Identify which cell holds the provided text, then report its (x, y) central coordinate. 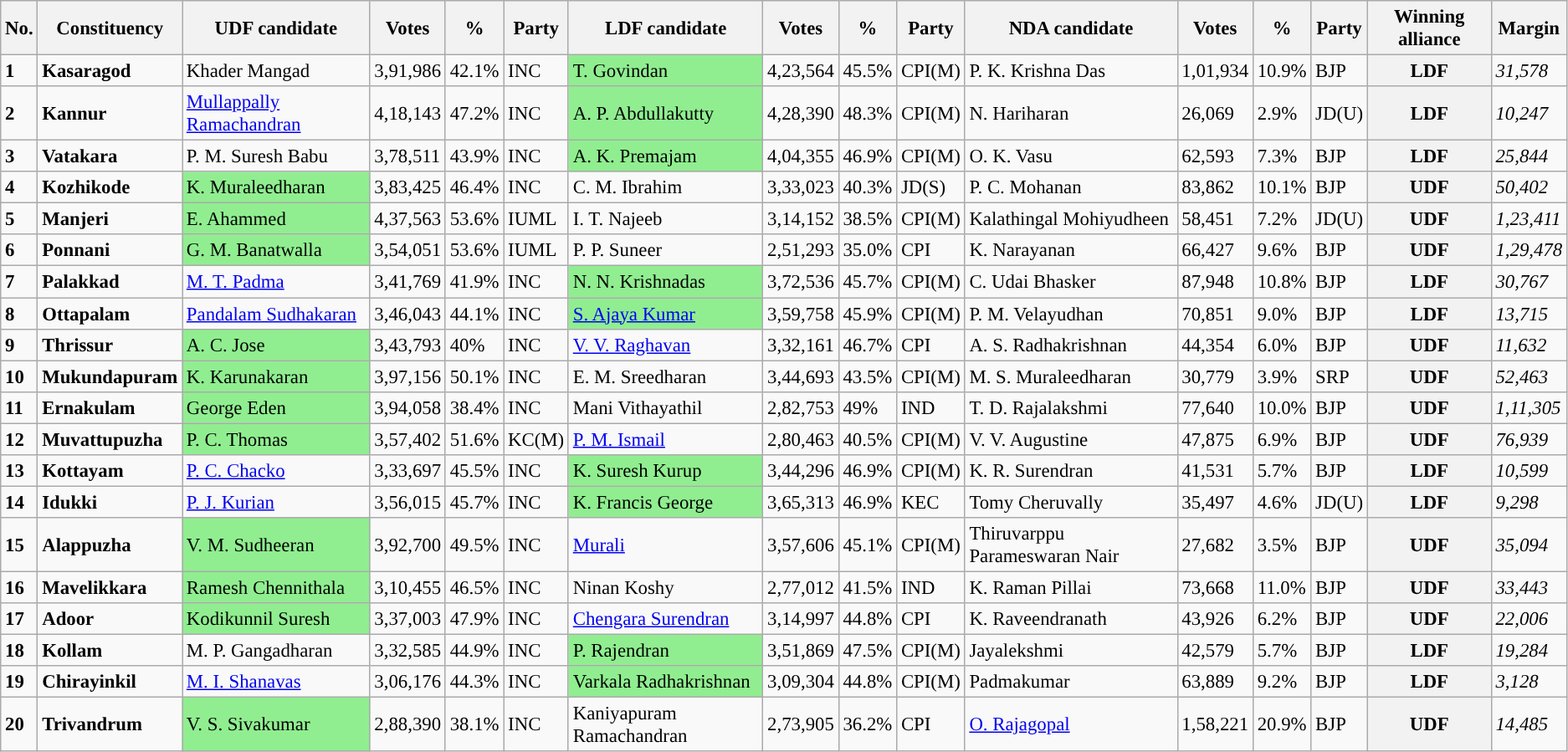
M. T. Padma (276, 282)
2,51,293 (801, 250)
52,463 (1529, 376)
3,65,313 (801, 502)
3,32,585 (407, 651)
2,80,463 (801, 439)
2,77,012 (801, 587)
P. M. Suresh Babu (276, 156)
3,09,304 (801, 682)
4,37,563 (407, 219)
LDF candidate (665, 28)
V. S. Sivakumar (276, 724)
Manjeri (110, 219)
10.0% (1282, 407)
Kodikunnil Suresh (276, 619)
3,44,296 (801, 471)
A. P. Abdullakutty (665, 114)
Padmakumar (1071, 682)
66,427 (1215, 250)
16 (19, 587)
62,593 (1215, 156)
2,88,390 (407, 724)
33,443 (1529, 587)
KEC (930, 502)
V. V. Augustine (1071, 439)
3,72,536 (801, 282)
87,948 (1215, 282)
P. C. Mohanan (1071, 187)
35.0% (867, 250)
Mani Vithayathil (665, 407)
3,46,043 (407, 314)
Adoor (110, 619)
3,59,758 (801, 314)
Margin (1529, 28)
NDA candidate (1071, 28)
3,92,700 (407, 545)
9.0% (1282, 314)
Muvattupuzha (110, 439)
3,78,511 (407, 156)
K. Muraleedharan (276, 187)
25,844 (1529, 156)
7.2% (1282, 219)
Palakkad (110, 282)
P. P. Suneer (665, 250)
3,41,769 (407, 282)
13,715 (1529, 314)
47.9% (474, 619)
4.6% (1282, 502)
38.5% (867, 219)
K. Suresh Kurup (665, 471)
41.9% (474, 282)
I. T. Najeeb (665, 219)
SRP (1340, 376)
43.5% (867, 376)
46.4% (474, 187)
83,862 (1215, 187)
K. Raman Pillai (1071, 587)
18 (19, 651)
3,97,156 (407, 376)
50,402 (1529, 187)
3,57,606 (801, 545)
13 (19, 471)
A. K. Premajam (665, 156)
40.5% (867, 439)
3,57,402 (407, 439)
O. Rajagopal (1071, 724)
Vatakara (110, 156)
Chengara Surendran (665, 619)
41,531 (1215, 471)
3,14,997 (801, 619)
47.5% (867, 651)
47,875 (1215, 439)
Ponnani (110, 250)
Ernakulam (110, 407)
Kottayam (110, 471)
44.3% (474, 682)
K. Raveendranath (1071, 619)
19 (19, 682)
35,094 (1529, 545)
11 (19, 407)
40.3% (867, 187)
49.5% (474, 545)
Pandalam Sudhakaran (276, 314)
17 (19, 619)
14 (19, 502)
KC(M) (536, 439)
42,579 (1215, 651)
E. M. Sreedharan (665, 376)
11,632 (1529, 345)
42.1% (474, 71)
6.0% (1282, 345)
30,767 (1529, 282)
P. C. Chacko (276, 471)
Kozhikode (110, 187)
10.9% (1282, 71)
K. R. Surendran (1071, 471)
22,006 (1529, 619)
47.2% (474, 114)
M. S. Muraleedharan (1071, 376)
K. Francis George (665, 502)
Khader Mangad (276, 71)
P. M. Ismail (665, 439)
36.2% (867, 724)
3,91,986 (407, 71)
Murali (665, 545)
P. Rajendran (665, 651)
58,451 (1215, 219)
No. (19, 28)
3,94,058 (407, 407)
3,51,869 (801, 651)
K. Narayanan (1071, 250)
P. M. Velayudhan (1071, 314)
3.9% (1282, 376)
12 (19, 439)
3,44,693 (801, 376)
3,83,425 (407, 187)
1 (19, 71)
Ninan Koshy (665, 587)
8 (19, 314)
3,43,793 (407, 345)
44.1% (474, 314)
50.1% (474, 376)
10.8% (1282, 282)
10,599 (1529, 471)
Varkala Radhakrishnan (665, 682)
45.9% (867, 314)
10,247 (1529, 114)
Ramesh Chennithala (276, 587)
3,10,455 (407, 587)
6.9% (1282, 439)
3,54,051 (407, 250)
Mullappally Ramachandran (276, 114)
44.9% (474, 651)
3,33,697 (407, 471)
40% (474, 345)
46.7% (867, 345)
4,18,143 (407, 114)
41.5% (867, 587)
1,58,221 (1215, 724)
4,28,390 (801, 114)
9.2% (1282, 682)
Winning alliance (1429, 28)
3 (19, 156)
2.9% (1282, 114)
27,682 (1215, 545)
C. Udai Bhasker (1071, 282)
Constituency (110, 28)
77,640 (1215, 407)
14,485 (1529, 724)
V. V. Raghavan (665, 345)
35,497 (1215, 502)
Kaniyapuram Ramachandran (665, 724)
Mukundapuram (110, 376)
2 (19, 114)
3,32,161 (801, 345)
6.2% (1282, 619)
Alappuzha (110, 545)
P. K. Krishna Das (1071, 71)
15 (19, 545)
20.9% (1282, 724)
S. Ajaya Kumar (665, 314)
3.5% (1282, 545)
63,889 (1215, 682)
Ottapalam (110, 314)
P. J. Kurian (276, 502)
9 (19, 345)
M. I. Shanavas (276, 682)
1,11,305 (1529, 407)
38.4% (474, 407)
Thrissur (110, 345)
43,926 (1215, 619)
5 (19, 219)
Kalathingal Mohiyudheen (1071, 219)
10 (19, 376)
3,37,003 (407, 619)
P. C. Thomas (276, 439)
48.3% (867, 114)
7.3% (1282, 156)
4,23,564 (801, 71)
UDF candidate (276, 28)
A. C. Jose (276, 345)
2,73,905 (801, 724)
7 (19, 282)
31,578 (1529, 71)
38.1% (474, 724)
26,069 (1215, 114)
Idukki (110, 502)
Chirayinkil (110, 682)
C. M. Ibrahim (665, 187)
T. Govindan (665, 71)
20 (19, 724)
1,23,411 (1529, 219)
2,82,753 (801, 407)
Thiruvarppu Parameswaran Nair (1071, 545)
Kollam (110, 651)
3,128 (1529, 682)
43.9% (474, 156)
49% (867, 407)
Trivandrum (110, 724)
N. Hariharan (1071, 114)
JD(S) (930, 187)
A. S. Radhakrishnan (1071, 345)
E. Ahammed (276, 219)
1,29,478 (1529, 250)
4,04,355 (801, 156)
10.1% (1282, 187)
51.6% (474, 439)
Tomy Cheruvally (1071, 502)
45.1% (867, 545)
73,668 (1215, 587)
Kasaragod (110, 71)
Kannur (110, 114)
George Eden (276, 407)
K. Karunakaran (276, 376)
T. D. Rajalakshmi (1071, 407)
Jayalekshmi (1071, 651)
19,284 (1529, 651)
30,779 (1215, 376)
3,56,015 (407, 502)
46.5% (474, 587)
9,298 (1529, 502)
V. M. Sudheeran (276, 545)
Mavelikkara (110, 587)
6 (19, 250)
N. N. Krishnadas (665, 282)
M. P. Gangadharan (276, 651)
44,354 (1215, 345)
O. K. Vasu (1071, 156)
9.6% (1282, 250)
G. M. Banatwalla (276, 250)
1,01,934 (1215, 71)
3,14,152 (801, 219)
11.0% (1282, 587)
70,851 (1215, 314)
4 (19, 187)
76,939 (1529, 439)
3,33,023 (801, 187)
3,06,176 (407, 682)
